Capture the cell that displays the provided text and extract its (X, Y) central coordinate. 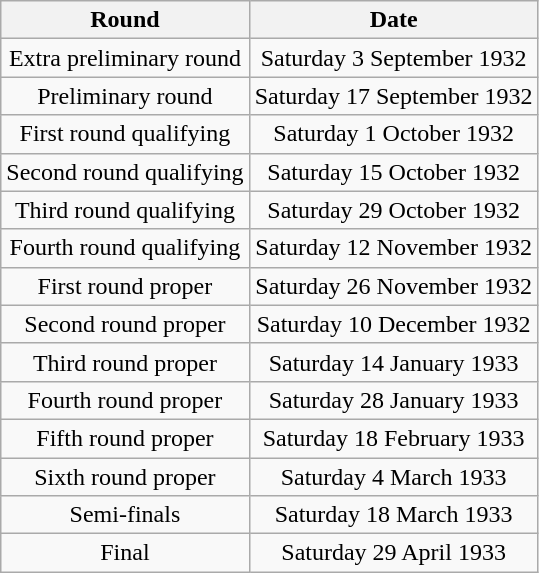
Saturday 4 March 1933 (394, 477)
Saturday 17 September 1932 (394, 96)
Date (394, 20)
Saturday 10 December 1932 (394, 324)
Saturday 18 March 1933 (394, 515)
Saturday 12 November 1932 (394, 248)
Extra preliminary round (125, 58)
Third round proper (125, 362)
Round (125, 20)
Saturday 29 April 1933 (394, 553)
First round qualifying (125, 134)
Fourth round proper (125, 400)
Sixth round proper (125, 477)
Saturday 14 January 1933 (394, 362)
Saturday 26 November 1932 (394, 286)
Saturday 3 September 1932 (394, 58)
First round proper (125, 286)
Saturday 29 October 1932 (394, 210)
Semi-finals (125, 515)
Third round qualifying (125, 210)
Fifth round proper (125, 438)
Saturday 18 February 1933 (394, 438)
Saturday 28 January 1933 (394, 400)
Second round proper (125, 324)
Second round qualifying (125, 172)
Saturday 1 October 1932 (394, 134)
Fourth round qualifying (125, 248)
Saturday 15 October 1932 (394, 172)
Preliminary round (125, 96)
Final (125, 553)
